Return [x, y] of the center of cell containing provided text 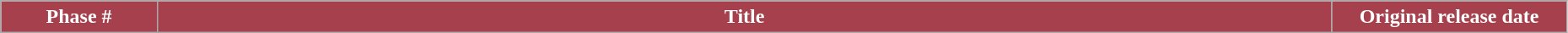
Phase # [79, 17]
Title [744, 17]
Original release date [1449, 17]
